Scan for the cell matching the given text and deliver its (X, Y) coordinate at center. 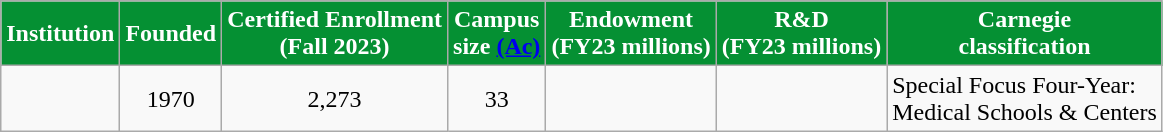
1970 (171, 98)
Certified Enrollment(Fall 2023) (335, 34)
Endowment (FY23 millions) (631, 34)
Carnegieclassification (1025, 34)
Campussize (Ac) (497, 34)
Founded (171, 34)
R&D(FY23 millions) (801, 34)
Institution (60, 34)
33 (497, 98)
2,273 (335, 98)
Special Focus Four-Year:Medical Schools & Centers (1025, 98)
